Capture the cell that displays the provided text and extract its (x, y) central coordinate. 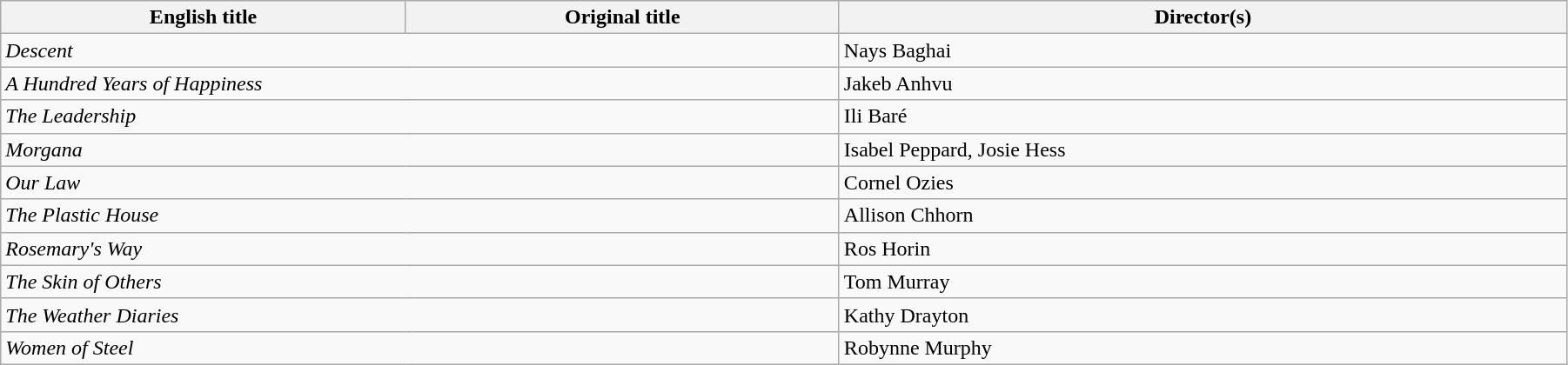
The Skin of Others (420, 282)
A Hundred Years of Happiness (420, 83)
Tom Murray (1203, 282)
Ili Baré (1203, 116)
The Leadership (420, 116)
Ros Horin (1203, 249)
Cornel Ozies (1203, 182)
Allison Chhorn (1203, 216)
Robynne Murphy (1203, 348)
Original title (622, 17)
Director(s) (1203, 17)
Isabel Peppard, Josie Hess (1203, 149)
Women of Steel (420, 348)
Rosemary's Way (420, 249)
The Weather Diaries (420, 315)
Kathy Drayton (1203, 315)
Descent (420, 50)
English title (204, 17)
Nays Baghai (1203, 50)
Our Law (420, 182)
The Plastic House (420, 216)
Morgana (420, 149)
Jakeb Anhvu (1203, 83)
